Find where the given text appears and provide that cell's center as (X, Y) coordinate. 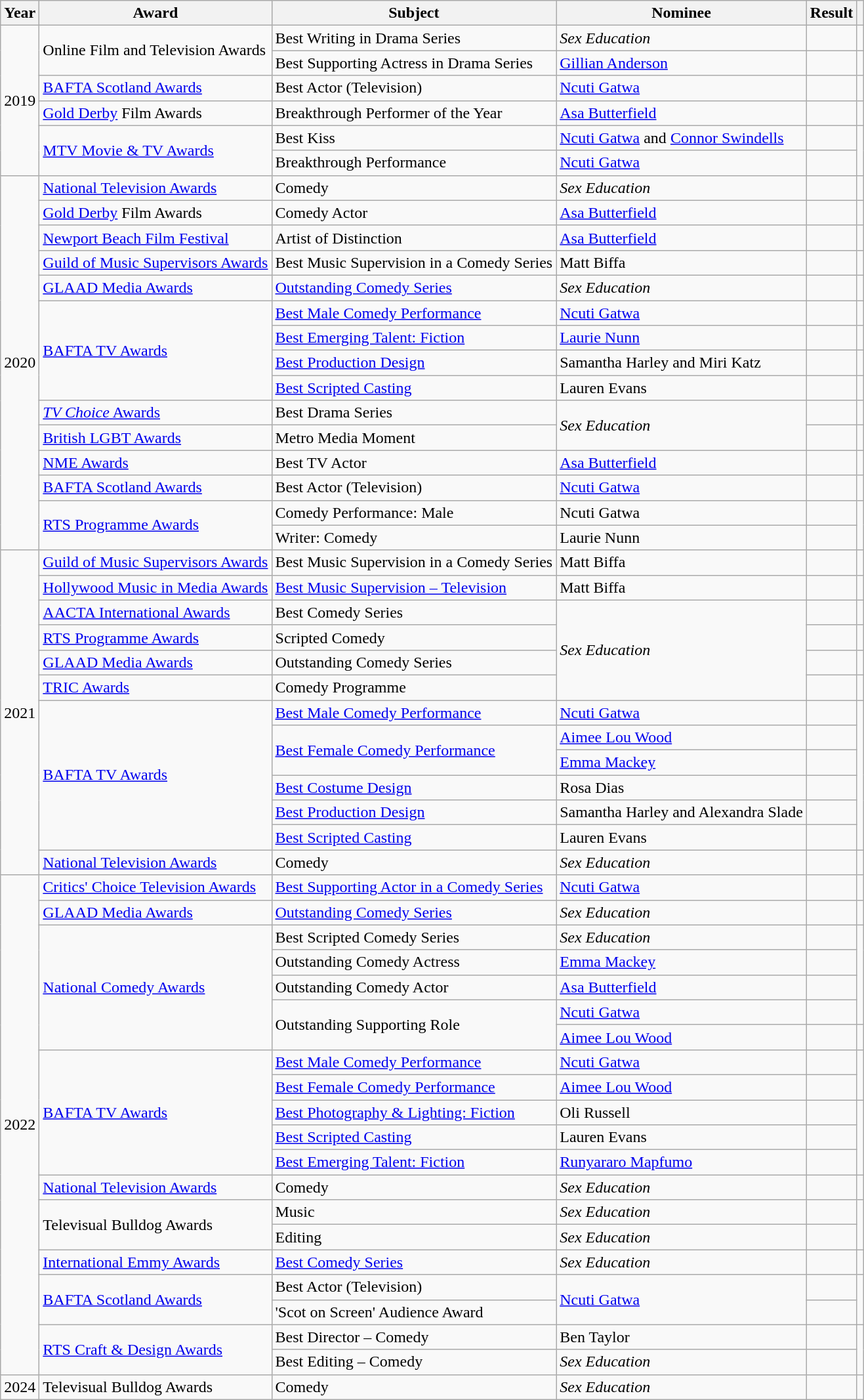
2020 (20, 362)
2019 (20, 100)
Writer: Comedy (414, 538)
Gillian Anderson (682, 63)
Subject (414, 13)
Best Photography & Lighting: Fiction (414, 1113)
Best Editing – Comedy (414, 1362)
AACTA International Awards (155, 612)
2021 (20, 713)
Online Film and Television Awards (155, 51)
Result (831, 13)
Nominee (682, 13)
Best Supporting Actor in a Comedy Series (414, 887)
Best Scripted Comedy Series (414, 937)
Best Music Supervision – Television (414, 587)
2024 (20, 1387)
Ncuti Gatwa and Connor Swindells (682, 138)
Best Director – Comedy (414, 1337)
Outstanding Comedy Actress (414, 962)
TRIC Awards (155, 687)
Comedy Performance: Male (414, 513)
Oli Russell (682, 1113)
Best Drama Series (414, 413)
Editing (414, 1237)
Scripted Comedy (414, 637)
International Emmy Awards (155, 1262)
Ben Taylor (682, 1337)
NME Awards (155, 463)
Award (155, 13)
Rosa Dias (682, 788)
Outstanding Supporting Role (414, 1025)
National Comedy Awards (155, 987)
Best Supporting Actress in Drama Series (414, 63)
Best TV Actor (414, 463)
RTS Craft & Design Awards (155, 1349)
Best Costume Design (414, 788)
Comedy Actor (414, 213)
2022 (20, 1125)
Newport Beach Film Festival (155, 238)
British LGBT Awards (155, 438)
Artist of Distinction (414, 238)
Best Kiss (414, 138)
Breakthrough Performance (414, 163)
Critics' Choice Television Awards (155, 887)
Comedy Programme (414, 687)
Metro Media Moment (414, 438)
Outstanding Comedy Actor (414, 987)
Hollywood Music in Media Awards (155, 587)
'Scot on Screen' Audience Award (414, 1312)
TV Choice Awards (155, 413)
Music (414, 1212)
Samantha Harley and Alexandra Slade (682, 813)
Runyararo Mapfumo (682, 1162)
Samantha Harley and Miri Katz (682, 363)
MTV Movie & TV Awards (155, 150)
Year (20, 13)
Breakthrough Performer of the Year (414, 113)
Best Writing in Drama Series (414, 38)
